Locate the cell with the specified text and output its (X, Y) center coordinate. 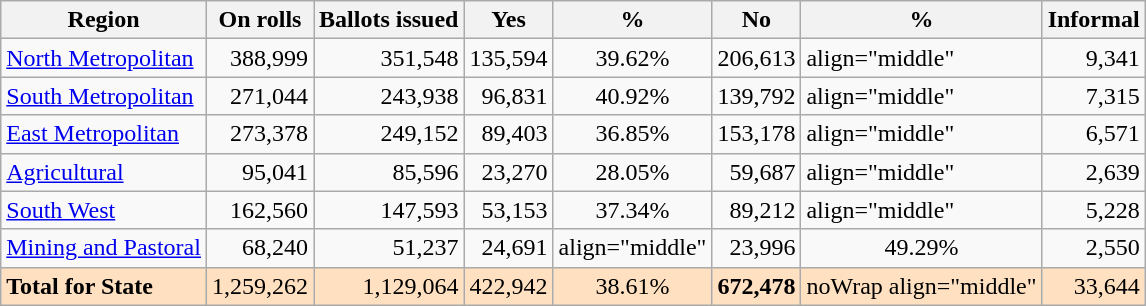
59,687 (756, 172)
5,228 (1094, 210)
388,999 (260, 58)
271,044 (260, 96)
Ballots issued (389, 20)
North Metropolitan (104, 58)
139,792 (756, 96)
Agricultural (104, 172)
36.85% (632, 134)
85,596 (389, 172)
1,129,064 (389, 286)
Total for State (104, 286)
89,403 (508, 134)
2,550 (1094, 248)
noWrap align="middle" (922, 286)
28.05% (632, 172)
96,831 (508, 96)
243,938 (389, 96)
24,691 (508, 248)
135,594 (508, 58)
Yes (508, 20)
147,593 (389, 210)
6,571 (1094, 134)
Informal (1094, 20)
Mining and Pastoral (104, 248)
23,996 (756, 248)
33,644 (1094, 286)
9,341 (1094, 58)
40.92% (632, 96)
Region (104, 20)
273,378 (260, 134)
No (756, 20)
1,259,262 (260, 286)
2,639 (1094, 172)
206,613 (756, 58)
422,942 (508, 286)
37.34% (632, 210)
249,152 (389, 134)
South West (104, 210)
153,178 (756, 134)
95,041 (260, 172)
53,153 (508, 210)
23,270 (508, 172)
89,212 (756, 210)
162,560 (260, 210)
South Metropolitan (104, 96)
351,548 (389, 58)
49.29% (922, 248)
7,315 (1094, 96)
38.61% (632, 286)
39.62% (632, 58)
68,240 (260, 248)
On rolls (260, 20)
672,478 (756, 286)
51,237 (389, 248)
East Metropolitan (104, 134)
